Provide the (X, Y) coordinate of the cell's center where the given text is located.  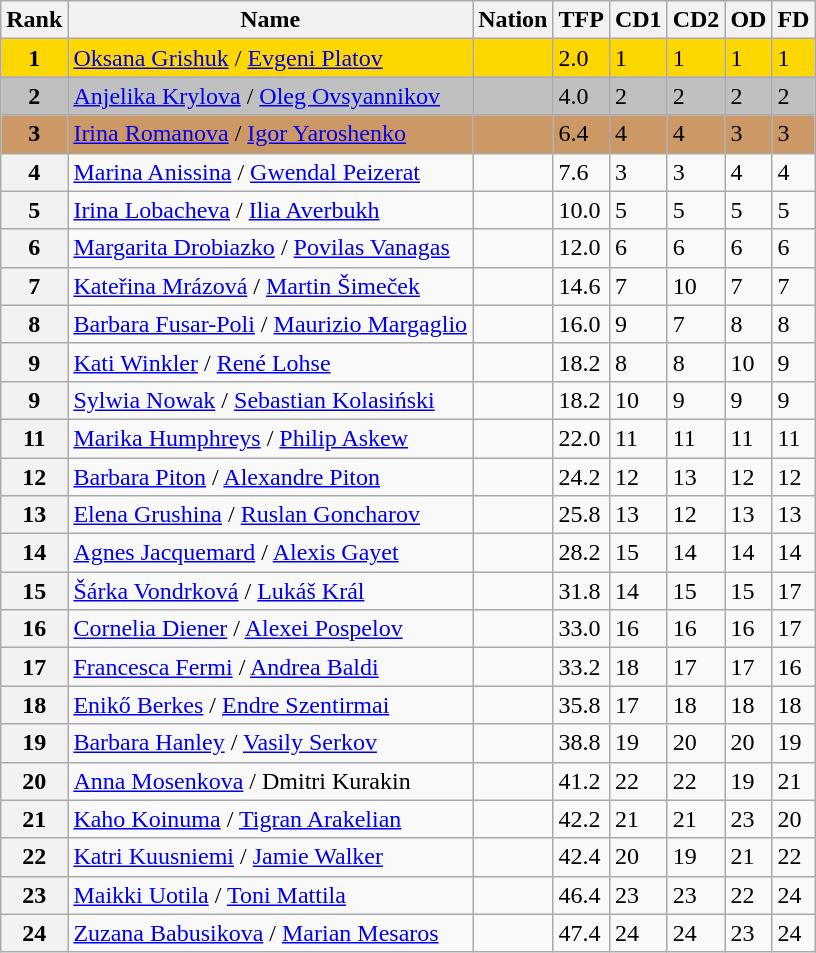
OD (748, 20)
31.8 (581, 591)
Maikki Uotila / Toni Mattila (270, 895)
Kati Winkler / René Lohse (270, 362)
33.2 (581, 667)
Agnes Jacquemard / Alexis Gayet (270, 553)
FD (794, 20)
Marika Humphreys / Philip Askew (270, 438)
Barbara Fusar-Poli / Maurizio Margaglio (270, 324)
33.0 (581, 629)
24.2 (581, 477)
14.6 (581, 286)
Marina Anissina / Gwendal Peizerat (270, 172)
Name (270, 20)
Nation (513, 20)
4.0 (581, 96)
Kaho Koinuma / Tigran Arakelian (270, 819)
CD2 (696, 20)
42.2 (581, 819)
42.4 (581, 857)
Margarita Drobiazko / Povilas Vanagas (270, 248)
Anna Mosenkova / Dmitri Kurakin (270, 781)
Francesca Fermi / Andrea Baldi (270, 667)
38.8 (581, 743)
Enikő Berkes / Endre Szentirmai (270, 705)
2.0 (581, 58)
Rank (34, 20)
10.0 (581, 210)
Katri Kuusniemi / Jamie Walker (270, 857)
TFP (581, 20)
41.2 (581, 781)
28.2 (581, 553)
22.0 (581, 438)
Šárka Vondrková / Lukáš Král (270, 591)
Zuzana Babusikova / Marian Mesaros (270, 933)
6.4 (581, 134)
7.6 (581, 172)
Irina Romanova / Igor Yaroshenko (270, 134)
12.0 (581, 248)
Elena Grushina / Ruslan Goncharov (270, 515)
CD1 (638, 20)
47.4 (581, 933)
Barbara Hanley / Vasily Serkov (270, 743)
Sylwia Nowak / Sebastian Kolasiński (270, 400)
Kateřina Mrázová / Martin Šimeček (270, 286)
35.8 (581, 705)
46.4 (581, 895)
16.0 (581, 324)
25.8 (581, 515)
Irina Lobacheva / Ilia Averbukh (270, 210)
Cornelia Diener / Alexei Pospelov (270, 629)
Oksana Grishuk / Evgeni Platov (270, 58)
Barbara Piton / Alexandre Piton (270, 477)
Anjelika Krylova / Oleg Ovsyannikov (270, 96)
